Pinpoint the cell where the given text exists, returning its [X, Y] midpoint coordinate. 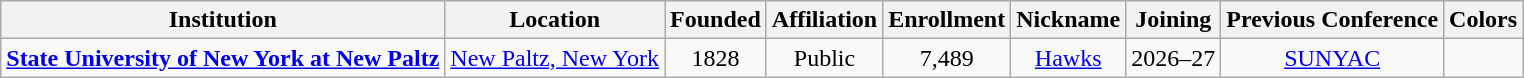
Institution [223, 20]
Founded [716, 20]
SUNYAC [1332, 58]
State University of New York at New Paltz [223, 58]
Location [555, 20]
Affiliation [824, 20]
Public [824, 58]
2026–27 [1174, 58]
Nickname [1068, 20]
Colors [1484, 20]
New Paltz, New York [555, 58]
Previous Conference [1332, 20]
Hawks [1068, 58]
1828 [716, 58]
7,489 [947, 58]
Joining [1174, 20]
Enrollment [947, 20]
